From the cell containing the given text, extract its center point as [X, Y] coordinate. 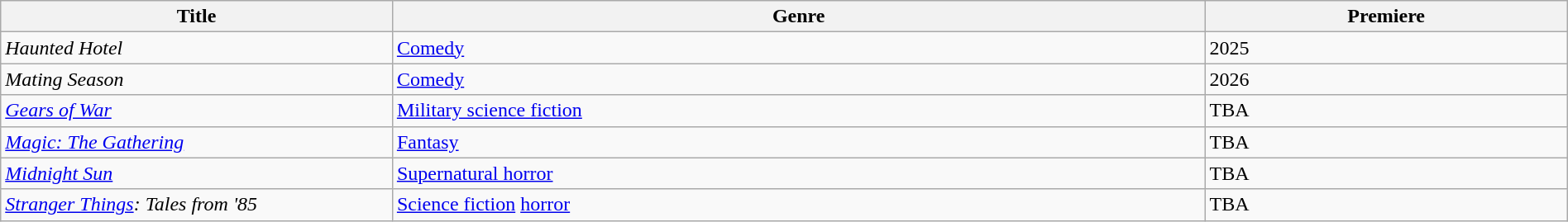
Haunted Hotel [197, 48]
Fantasy [799, 142]
Title [197, 17]
2026 [1386, 79]
Supernatural horror [799, 173]
Midnight Sun [197, 173]
Gears of War [197, 111]
2025 [1386, 48]
Magic: The Gathering [197, 142]
Stranger Things: Tales from '85 [197, 205]
Premiere [1386, 17]
Genre [799, 17]
Military science fiction [799, 111]
Mating Season [197, 79]
Science fiction horror [799, 205]
